Determine the [X, Y] coordinate at the center of the cell enclosing the given text.  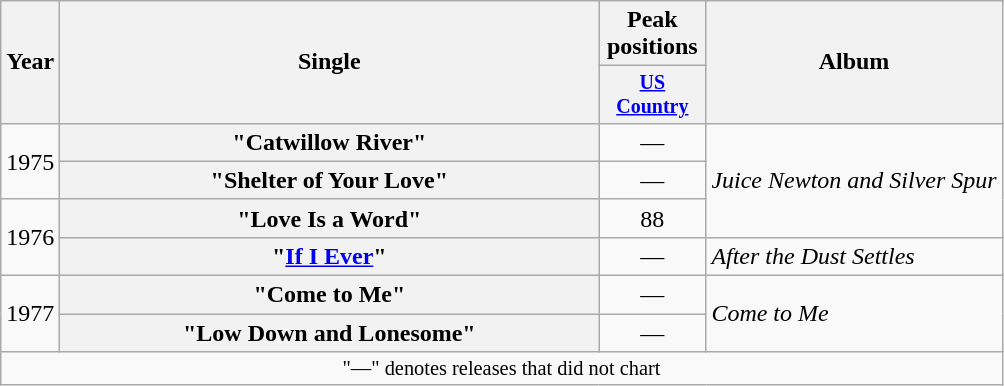
"Love Is a Word" [330, 218]
"Catwillow River" [330, 142]
"Come to Me" [330, 295]
Come to Me [854, 314]
Album [854, 62]
1975 [30, 161]
"—" denotes releases that did not chart [502, 369]
US Country [652, 94]
"Low Down and Lonesome" [330, 333]
Single [330, 62]
88 [652, 218]
"If I Ever" [330, 256]
Peak positions [652, 34]
1977 [30, 314]
"Shelter of Your Love" [330, 180]
Juice Newton and Silver Spur [854, 180]
Year [30, 62]
1976 [30, 237]
After the Dust Settles [854, 256]
